Provide the [x, y] coordinate of the cell's center where the given text is located.  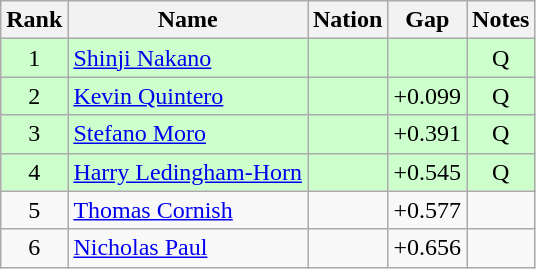
Kevin Quintero [188, 96]
Rank [34, 20]
Notes [501, 20]
+0.391 [428, 134]
Stefano Moro [188, 134]
Harry Ledingham-Horn [188, 172]
+0.656 [428, 248]
1 [34, 58]
Nicholas Paul [188, 248]
Name [188, 20]
Nation [348, 20]
+0.099 [428, 96]
+0.577 [428, 210]
Gap [428, 20]
3 [34, 134]
6 [34, 248]
+0.545 [428, 172]
4 [34, 172]
Shinji Nakano [188, 58]
2 [34, 96]
Thomas Cornish [188, 210]
5 [34, 210]
